Provide the (x, y) coordinate of the cell's center where the given text is located.  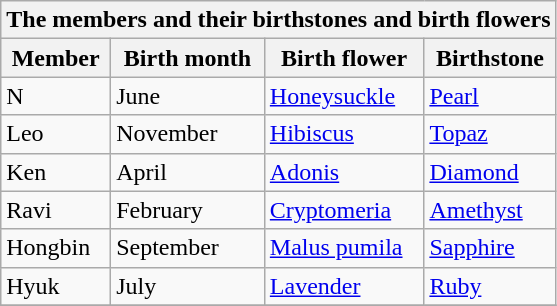
Member (56, 58)
Diamond (490, 172)
Leo (56, 134)
Topaz (490, 134)
November (188, 134)
Lavender (344, 286)
Birthstone (490, 58)
Honeysuckle (344, 96)
Ken (56, 172)
Hibiscus (344, 134)
June (188, 96)
The members and their birthstones and birth flowers (278, 20)
Birth flower (344, 58)
Amethyst (490, 210)
Birth month (188, 58)
Ravi (56, 210)
N (56, 96)
Malus pumila (344, 248)
Adonis (344, 172)
Pearl (490, 96)
February (188, 210)
September (188, 248)
Sapphire (490, 248)
July (188, 286)
Hyuk (56, 286)
Ruby (490, 286)
Cryptomeria (344, 210)
April (188, 172)
Hongbin (56, 248)
